Pinpoint the cell where the given text exists, returning its [X, Y] midpoint coordinate. 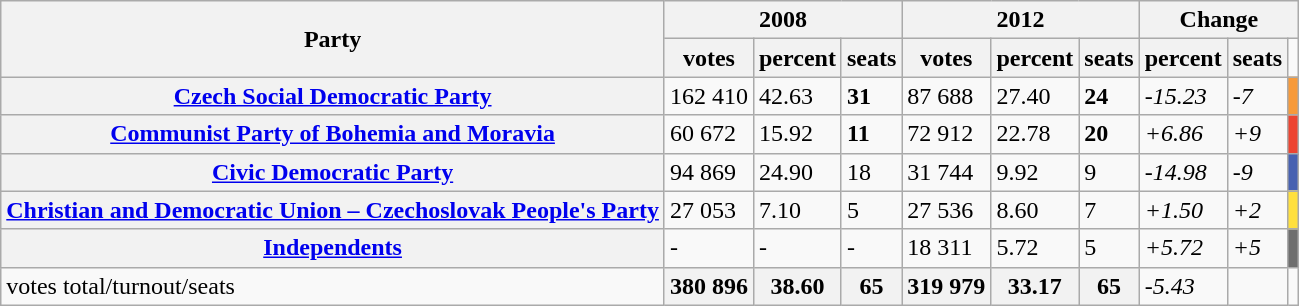
24 [1109, 96]
Civic Democratic Party [333, 172]
+2 [1257, 210]
+5.72 [1183, 248]
Independents [333, 248]
Change [1218, 20]
20 [1109, 134]
27.40 [1035, 96]
22.78 [1035, 134]
Party [333, 39]
380 896 [708, 286]
18 [871, 172]
31 [871, 96]
Communist Party of Bohemia and Moravia [333, 134]
+5 [1257, 248]
38.60 [797, 286]
15.92 [797, 134]
72 912 [946, 134]
Christian and Democratic Union – Czechoslovak People's Party [333, 210]
33.17 [1035, 286]
42.63 [797, 96]
94 869 [708, 172]
9.92 [1035, 172]
11 [871, 134]
votes total/turnout/seats [333, 286]
31 744 [946, 172]
60 672 [708, 134]
319 979 [946, 286]
162 410 [708, 96]
7 [1109, 210]
9 [1109, 172]
-5.43 [1183, 286]
+1.50 [1183, 210]
2012 [1020, 20]
27 053 [708, 210]
-14.98 [1183, 172]
-7 [1257, 96]
87 688 [946, 96]
-15.23 [1183, 96]
18 311 [946, 248]
Czech Social Democratic Party [333, 96]
8.60 [1035, 210]
5.72 [1035, 248]
+6.86 [1183, 134]
+9 [1257, 134]
24.90 [797, 172]
-9 [1257, 172]
2008 [782, 20]
7.10 [797, 210]
27 536 [946, 210]
